Provide the (X, Y) coordinate of the cell's center where the given text is located.  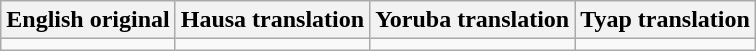
Yoruba translation (472, 20)
Tyap translation (666, 20)
Hausa translation (272, 20)
English original (88, 20)
